From the cell containing the given text, extract its center point as (x, y) coordinate. 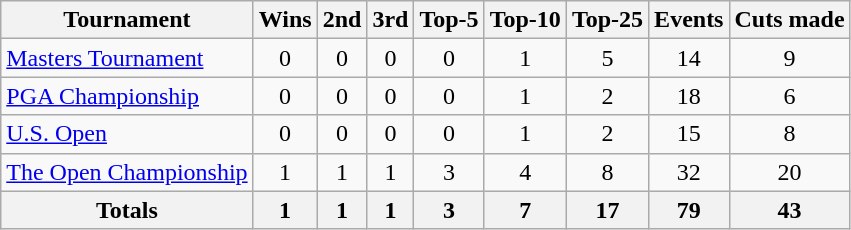
The Open Championship (127, 172)
32 (689, 172)
4 (525, 172)
2nd (342, 20)
18 (689, 96)
PGA Championship (127, 96)
Totals (127, 210)
3rd (390, 20)
17 (607, 210)
Top-25 (607, 20)
6 (790, 96)
7 (525, 210)
Masters Tournament (127, 58)
Events (689, 20)
9 (790, 58)
Cuts made (790, 20)
15 (689, 134)
43 (790, 210)
14 (689, 58)
79 (689, 210)
Top-10 (525, 20)
20 (790, 172)
U.S. Open (127, 134)
Tournament (127, 20)
Top-5 (449, 20)
Wins (285, 20)
5 (607, 58)
